For the text-containing cell, return its midpoint in (X, Y) coordinate format. 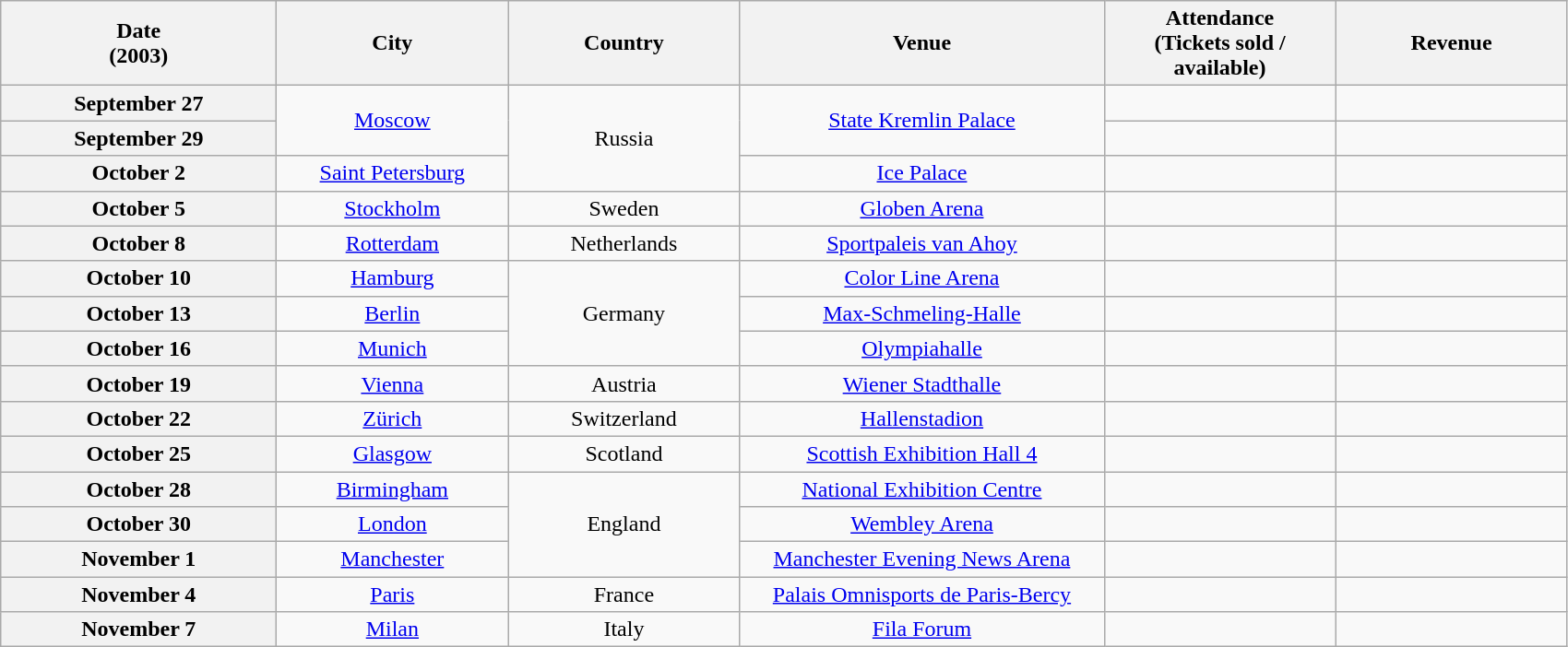
Globen Arena (922, 208)
National Exhibition Centre (922, 489)
November 4 (138, 594)
Scottish Exhibition Hall 4 (922, 453)
Ice Palace (922, 173)
Hamburg (393, 278)
Netherlands (624, 243)
Scotland (624, 453)
September 27 (138, 103)
London (393, 524)
France (624, 594)
October 30 (138, 524)
Manchester (393, 559)
Wembley Arena (922, 524)
Glasgow (393, 453)
Manchester Evening News Arena (922, 559)
Italy (624, 629)
November 1 (138, 559)
Wiener Stadthalle (922, 383)
October 8 (138, 243)
Fila Forum (922, 629)
Country (624, 43)
Paris (393, 594)
Attendance (Tickets sold / available) (1219, 43)
September 29 (138, 138)
Sportpaleis van Ahoy (922, 243)
October 28 (138, 489)
November 7 (138, 629)
Germany (624, 313)
Venue (922, 43)
Max-Schmeling-Halle (922, 313)
Zürich (393, 418)
Moscow (393, 121)
Olympiahalle (922, 348)
Russia (624, 138)
Saint Petersburg (393, 173)
Switzerland (624, 418)
City (393, 43)
Sweden (624, 208)
Stockholm (393, 208)
Munich (393, 348)
October 22 (138, 418)
Milan (393, 629)
October 25 (138, 453)
October 2 (138, 173)
October 13 (138, 313)
Austria (624, 383)
Color Line Arena (922, 278)
Vienna (393, 383)
Hallenstadion (922, 418)
Revenue (1452, 43)
Date(2003) (138, 43)
England (624, 524)
Rotterdam (393, 243)
Berlin (393, 313)
Palais Omnisports de Paris-Bercy (922, 594)
State Kremlin Palace (922, 121)
Birmingham (393, 489)
October 19 (138, 383)
October 16 (138, 348)
October 5 (138, 208)
October 10 (138, 278)
